Provide the [x, y] coordinate of the cell's center where the given text is located.  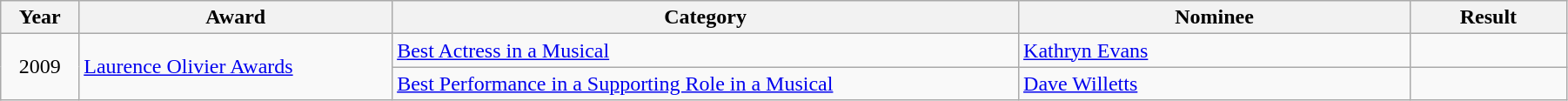
Category [706, 17]
Year [40, 17]
Kathryn Evans [1215, 50]
Award [236, 17]
Best Actress in a Musical [706, 50]
Dave Willetts [1215, 84]
Laurence Olivier Awards [236, 67]
Result [1488, 17]
Nominee [1215, 17]
2009 [40, 67]
Best Performance in a Supporting Role in a Musical [706, 84]
